For the text-containing cell, return its midpoint in [X, Y] coordinate format. 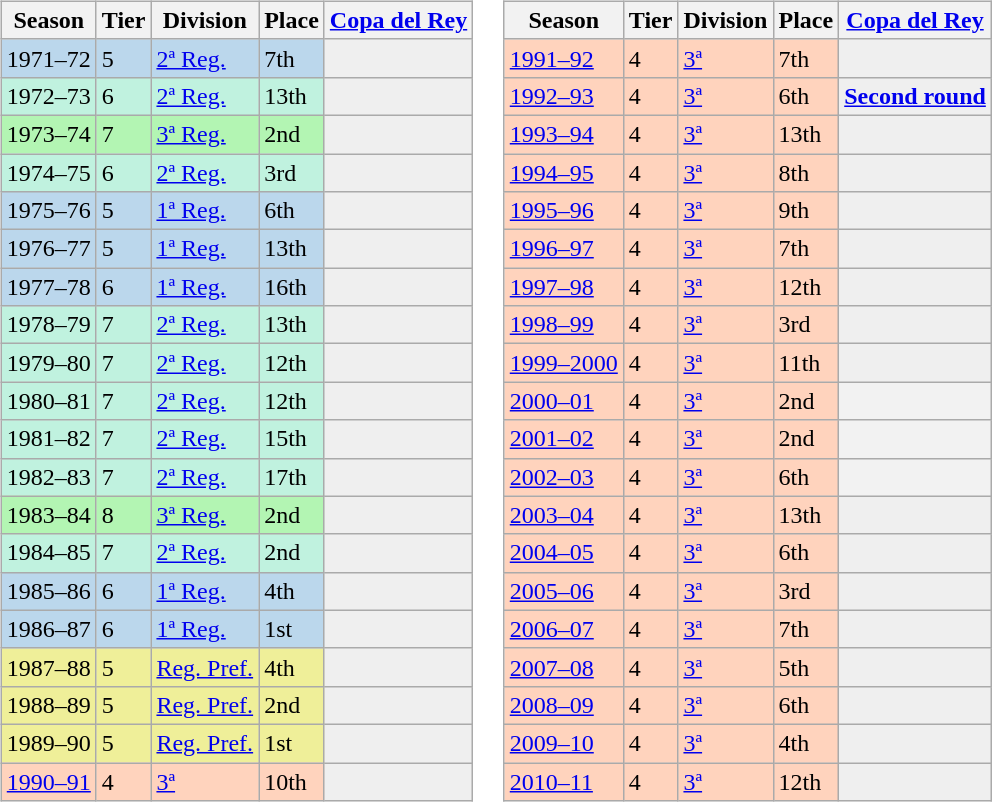
16th [292, 287]
1976–77 [48, 249]
8 [124, 515]
11th [806, 363]
2008–09 [564, 705]
2009–10 [564, 743]
2002–03 [564, 477]
1988–89 [48, 705]
2004–05 [564, 553]
10th [292, 781]
1982–83 [48, 477]
1995–96 [564, 211]
1973–74 [48, 134]
1977–78 [48, 287]
1992–93 [564, 96]
15th [292, 439]
1994–95 [564, 173]
1993–94 [564, 134]
1979–80 [48, 363]
1996–97 [564, 249]
1998–99 [564, 325]
1972–73 [48, 96]
17th [292, 477]
1971–72 [48, 58]
1997–98 [564, 287]
1983–84 [48, 515]
1986–87 [48, 629]
1990–91 [48, 781]
2003–04 [564, 515]
5th [806, 667]
1974–75 [48, 173]
2000–01 [564, 401]
2010–11 [564, 781]
2001–02 [564, 439]
1975–76 [48, 211]
1999–2000 [564, 363]
Second round [916, 96]
9th [806, 211]
2007–08 [564, 667]
1980–81 [48, 401]
8th [806, 173]
1984–85 [48, 553]
2006–07 [564, 629]
1991–92 [564, 58]
1985–86 [48, 591]
1987–88 [48, 667]
2005–06 [564, 591]
1978–79 [48, 325]
1989–90 [48, 743]
1981–82 [48, 439]
